Provide the [x, y] coordinate of the cell's center where the given text is located.  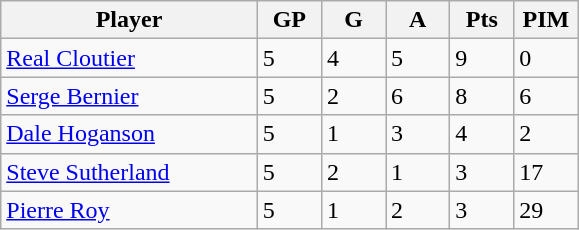
Serge Bernier [130, 96]
Real Cloutier [130, 58]
29 [546, 210]
0 [546, 58]
Pts [482, 20]
17 [546, 172]
Pierre Roy [130, 210]
Dale Hoganson [130, 134]
Player [130, 20]
G [353, 20]
GP [289, 20]
PIM [546, 20]
8 [482, 96]
A [418, 20]
9 [482, 58]
Steve Sutherland [130, 172]
